Capture the cell that displays the provided text and extract its (X, Y) central coordinate. 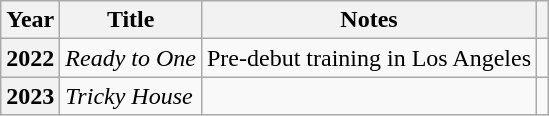
Notes (368, 20)
Title (131, 20)
Year (30, 20)
2023 (30, 96)
Ready to One (131, 58)
2022 (30, 58)
Tricky House (131, 96)
Pre-debut training in Los Angeles (368, 58)
